Return [X, Y] of the center of cell containing provided text 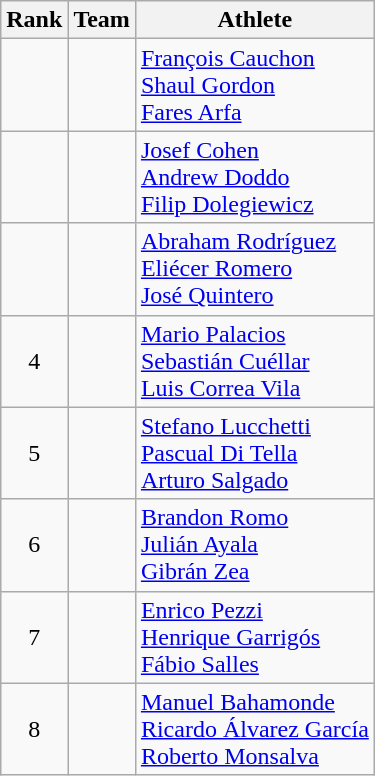
5 [34, 453]
Mario PalaciosSebastián CuéllarLuis Correa Vila [254, 361]
François CauchonShaul GordonFares Arfa [254, 85]
4 [34, 361]
Brandon RomoJulián AyalaGibrán Zea [254, 545]
Manuel BahamondeRicardo Álvarez GarcíaRoberto Monsalva [254, 729]
Stefano LucchettiPascual Di TellaArturo Salgado [254, 453]
Rank [34, 20]
6 [34, 545]
Team [102, 20]
Athlete [254, 20]
Abraham RodríguezEliécer RomeroJosé Quintero [254, 269]
Josef CohenAndrew DoddoFilip Dolegiewicz [254, 177]
8 [34, 729]
7 [34, 637]
Enrico PezziHenrique GarrigósFábio Salles [254, 637]
